Extract the (X, Y) coordinate from the center of the cell holding the provided text.  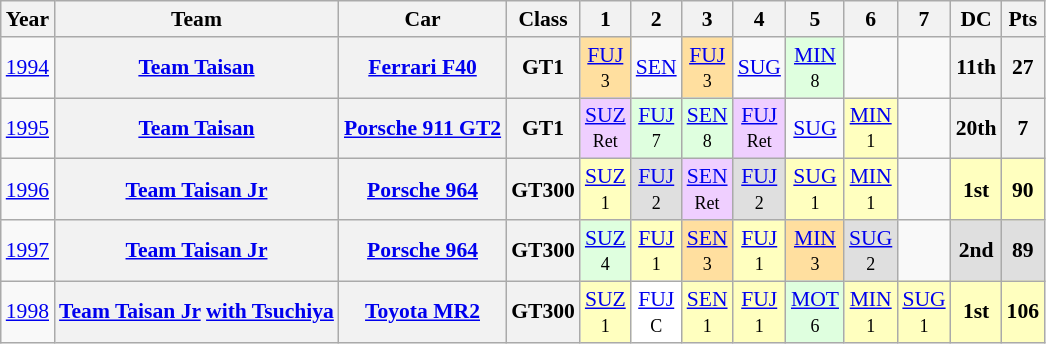
90 (1024, 190)
89 (1024, 250)
1998 (28, 312)
Porsche 911 GT2 (422, 128)
SEN1 (708, 312)
2nd (976, 250)
SEN3 (708, 250)
SEN (656, 68)
Toyota MR2 (422, 312)
Ferrari F40 (422, 68)
Team Taisan Jr with Tsuchiya (196, 312)
Year (28, 19)
FUJRet (760, 128)
6 (870, 19)
1995 (28, 128)
20th (976, 128)
Car (422, 19)
MIN3 (815, 250)
1994 (28, 68)
SUZ4 (606, 250)
1 (606, 19)
4 (760, 19)
FUJC (656, 312)
MIN8 (815, 68)
27 (1024, 68)
Class (543, 19)
DC (976, 19)
1996 (28, 190)
5 (815, 19)
SENRet (708, 190)
2 (656, 19)
1997 (28, 250)
MOT6 (815, 312)
SUG2 (870, 250)
3 (708, 19)
SUZRet (606, 128)
106 (1024, 312)
11th (976, 68)
Team (196, 19)
SEN8 (708, 128)
Pts (1024, 19)
FUJ7 (656, 128)
